For the text-containing cell, return its midpoint in (X, Y) coordinate format. 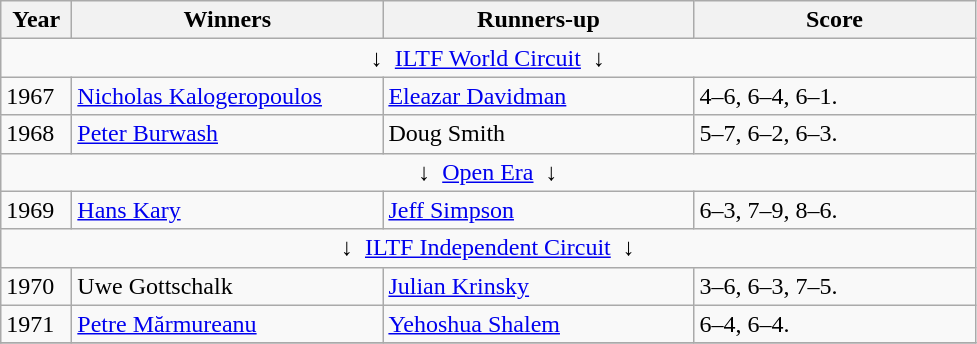
↓ ILTF Independent Circuit ↓ (488, 248)
1970 (36, 286)
Uwe Gottschalk (228, 286)
↓ Open Era ↓ (488, 172)
6–3, 7–9, 8–6. (834, 210)
Jeff Simpson (538, 210)
4–6, 6–4, 6–1. (834, 96)
Yehoshua Shalem (538, 324)
Doug Smith (538, 134)
Nicholas Kalogeropoulos (228, 96)
6–4, 6–4. (834, 324)
Winners (228, 20)
Year (36, 20)
1971 (36, 324)
1969 (36, 210)
Petre Mărmureanu (228, 324)
Runners-up (538, 20)
Score (834, 20)
1968 (36, 134)
↓ ILTF World Circuit ↓ (488, 58)
Peter Burwash (228, 134)
3–6, 6–3, 7–5. (834, 286)
Julian Krinsky (538, 286)
5–7, 6–2, 6–3. (834, 134)
1967 (36, 96)
Hans Kary (228, 210)
Eleazar Davidman (538, 96)
